Locate the cell with the specified text and output its (X, Y) center coordinate. 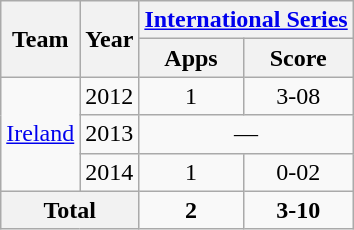
0-02 (298, 172)
Total (70, 210)
2013 (110, 134)
Ireland (40, 134)
Score (298, 58)
Team (40, 39)
2 (191, 210)
Apps (191, 58)
3-08 (298, 96)
3-10 (298, 210)
2012 (110, 96)
International Series (246, 20)
— (246, 134)
2014 (110, 172)
Year (110, 39)
